For the text-containing cell, return its midpoint in [x, y] coordinate format. 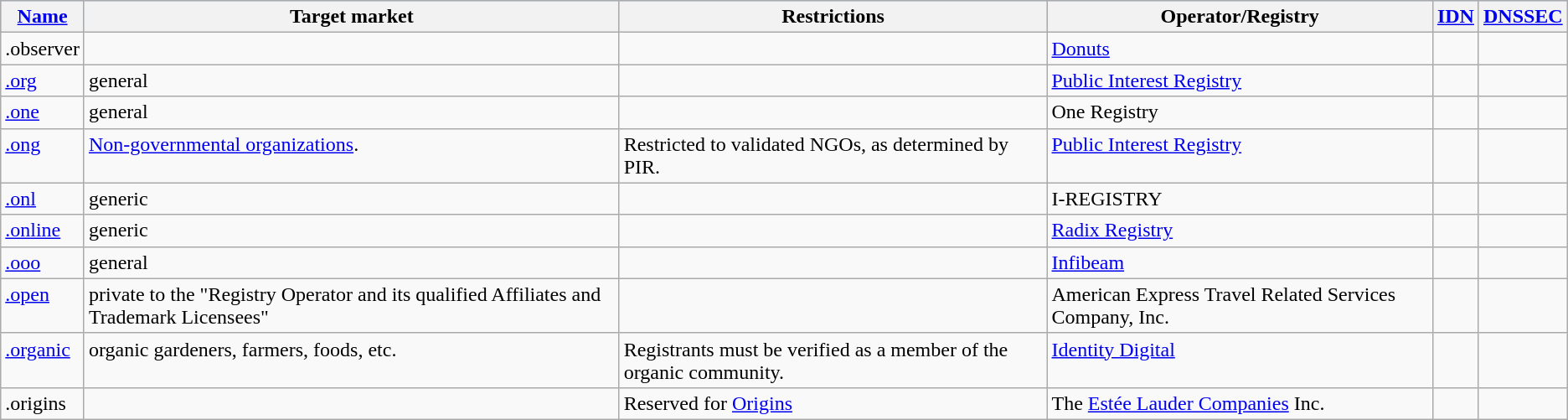
American Express Travel Related Services Company, Inc. [1240, 305]
.onl [43, 199]
IDN [1456, 17]
Registrants must be verified as a member of the organic community. [833, 360]
One Registry [1240, 112]
organic gardeners, farmers, foods, etc. [352, 360]
The Estée Lauder Companies Inc. [1240, 403]
Operator/Registry [1240, 17]
I-REGISTRY [1240, 199]
.organic [43, 360]
Name [43, 17]
Target market [352, 17]
Radix Registry [1240, 231]
Restricted to validated NGOs, as determined by PIR. [833, 156]
Donuts [1240, 49]
.ong [43, 156]
private to the "Registry Operator and its qualified Affiliates and Trademark Licensees" [352, 305]
Non-governmental organizations. [352, 156]
Reserved for Origins [833, 403]
.open [43, 305]
Identity Digital [1240, 360]
.org [43, 80]
Infibeam [1240, 262]
.one [43, 112]
.online [43, 231]
.origins [43, 403]
.observer [43, 49]
.ooo [43, 262]
DNSSEC [1523, 17]
Restrictions [833, 17]
